Find where the given text appears and provide that cell's center as (x, y) coordinate. 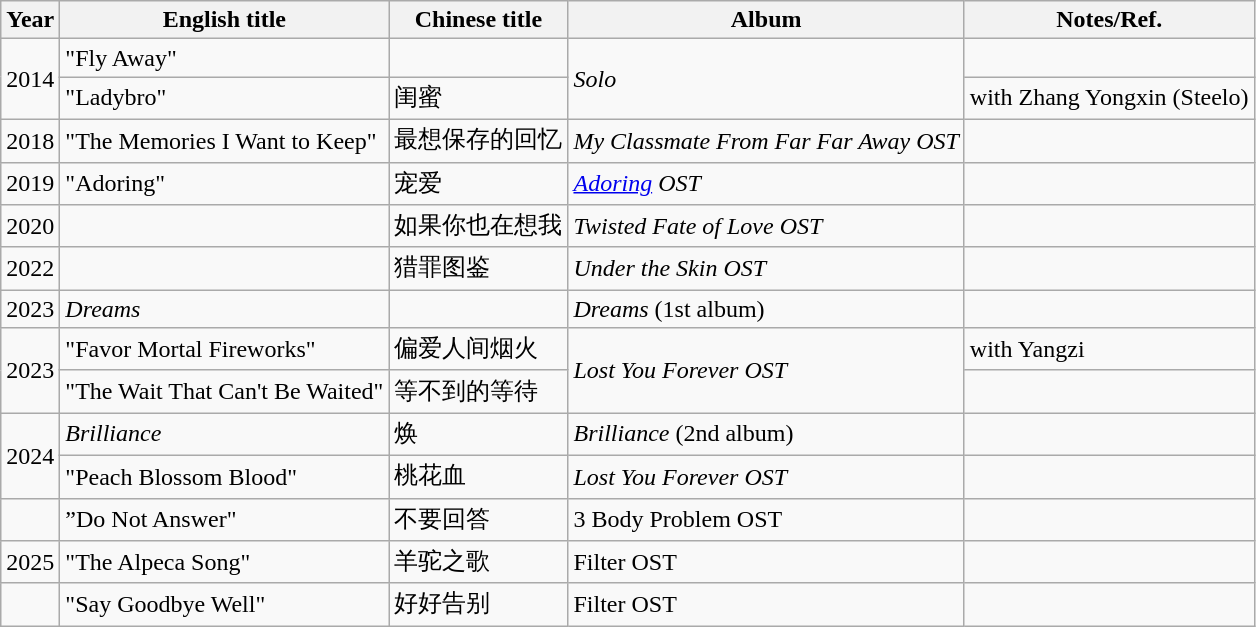
with Yangzi (1109, 350)
"Adoring" (224, 184)
Dreams (1st album) (766, 309)
My Classmate From Far Far Away OST (766, 140)
2025 (30, 562)
焕 (478, 434)
Solo (766, 80)
"Ladybro" (224, 98)
2024 (30, 456)
2022 (30, 268)
Brilliance (224, 434)
桃花血 (478, 476)
Year (30, 20)
”Do Not Answer" (224, 520)
好好告别 (478, 604)
Under the Skin OST (766, 268)
English title (224, 20)
with Zhang Yongxin (Steelo) (1109, 98)
"The Memories I Want to Keep" (224, 140)
闺蜜 (478, 98)
偏爱人间烟火 (478, 350)
Twisted Fate of Love OST (766, 226)
Adoring OST (766, 184)
2019 (30, 184)
等不到的等待 (478, 392)
不要回答 (478, 520)
"The Wait That Can't Be Waited" (224, 392)
"Favor Mortal Fireworks" (224, 350)
"Peach Blossom Blood" (224, 476)
2018 (30, 140)
猎罪图鉴 (478, 268)
宠爱 (478, 184)
"Fly Away" (224, 58)
2014 (30, 80)
Album (766, 20)
羊驼之歌 (478, 562)
"The Alpeca Song" (224, 562)
Brilliance (2nd album) (766, 434)
Chinese title (478, 20)
3 Body Problem OST (766, 520)
"Say Goodbye Well" (224, 604)
如果你也在想我 (478, 226)
2020 (30, 226)
最想保存的回忆 (478, 140)
Dreams (224, 309)
Notes/Ref. (1109, 20)
